From the cell containing the given text, extract its center point as [x, y] coordinate. 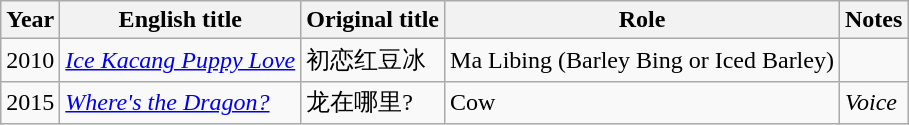
初恋红豆冰 [373, 60]
Ice Kacang Puppy Love [180, 60]
Role [642, 20]
Where's the Dragon? [180, 102]
Year [30, 20]
Notes [873, 20]
2010 [30, 60]
English title [180, 20]
2015 [30, 102]
Original title [373, 20]
Voice [873, 102]
Cow [642, 102]
龙在哪里? [373, 102]
Ma Libing (Barley Bing or Iced Barley) [642, 60]
